Capture the cell that displays the provided text and extract its [x, y] central coordinate. 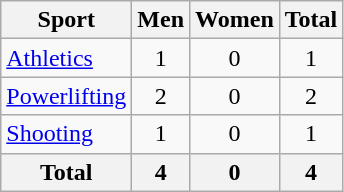
Powerlifting [66, 96]
Shooting [66, 134]
Women [235, 20]
Athletics [66, 58]
Men [161, 20]
Sport [66, 20]
